Determine the (X, Y) coordinate at the center of the cell enclosing the given text.  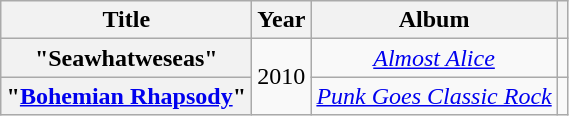
Year (282, 20)
Punk Goes Classic Rock (434, 96)
"Bohemian Rhapsody" (126, 96)
Album (434, 20)
Almost Alice (434, 58)
"Seawhatweseas" (126, 58)
2010 (282, 77)
Title (126, 20)
